Locate the cell with the specified text and output its [X, Y] center coordinate. 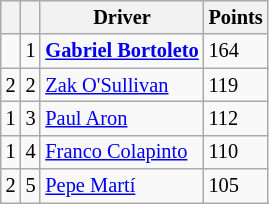
119 [236, 85]
Paul Aron [122, 118]
4 [31, 152]
Driver [122, 17]
5 [31, 186]
Points [236, 17]
164 [236, 51]
Gabriel Bortoleto [122, 51]
112 [236, 118]
Zak O'Sullivan [122, 85]
105 [236, 186]
110 [236, 152]
Franco Colapinto [122, 152]
Pepe Martí [122, 186]
3 [31, 118]
